Output the [X, Y] coordinate of the center of the cell containing the given text.  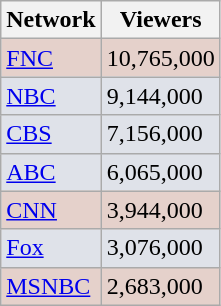
3,944,000 [160, 210]
Network [51, 20]
10,765,000 [160, 58]
3,076,000 [160, 248]
6,065,000 [160, 172]
MSNBC [51, 286]
2,683,000 [160, 286]
NBC [51, 96]
FNC [51, 58]
CBS [51, 134]
7,156,000 [160, 134]
ABC [51, 172]
Viewers [160, 20]
9,144,000 [160, 96]
Fox [51, 248]
CNN [51, 210]
